From the cell containing the given text, extract its center point as [X, Y] coordinate. 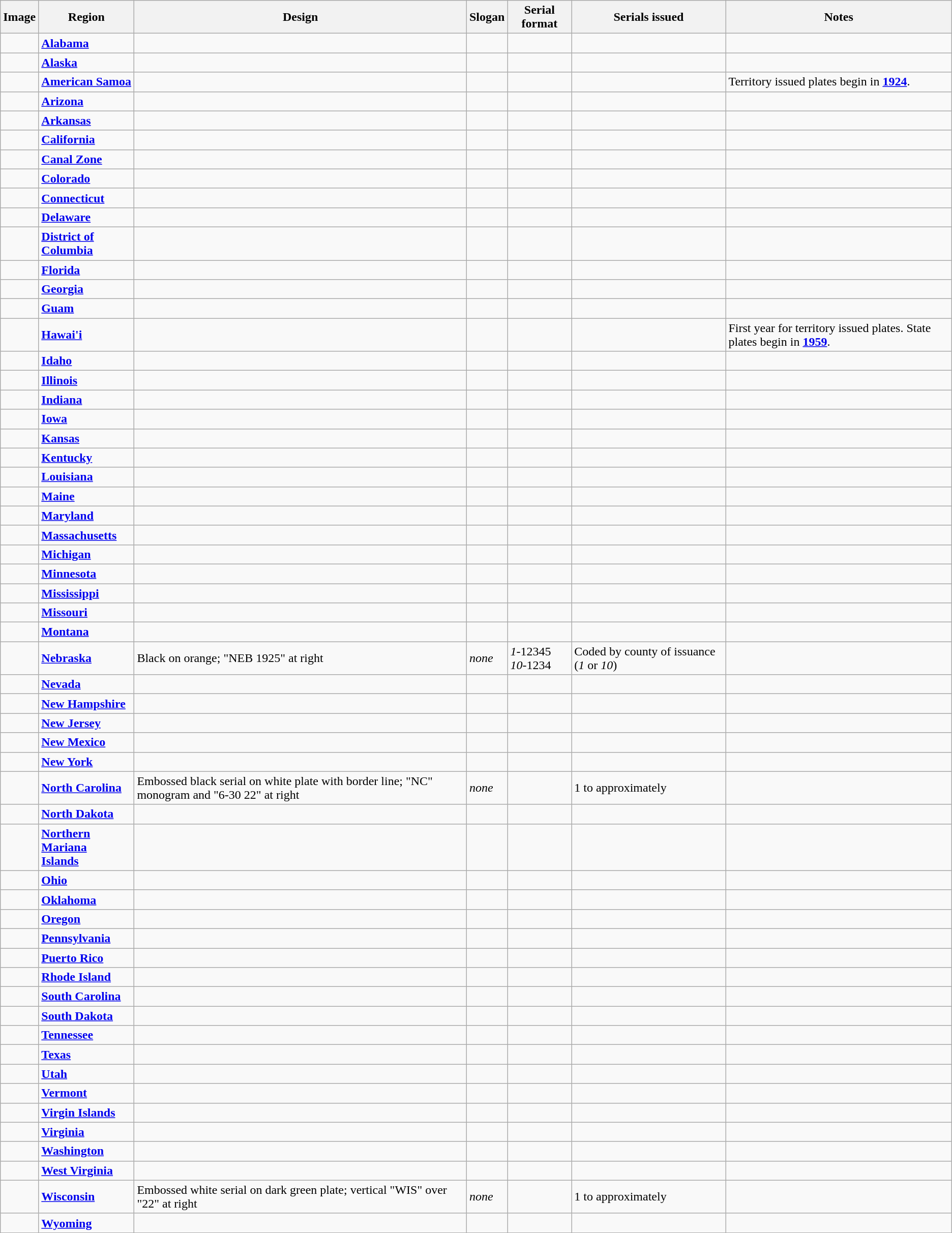
Connecticut [86, 198]
Tennessee [86, 1035]
New York [86, 762]
Iowa [86, 419]
Pennsylvania [86, 938]
Territory issued plates begin in 1924. [839, 82]
Indiana [86, 400]
Embossed black serial on white plate with border line; "NC" monogram and "6-30 22" at right [301, 788]
Vermont [86, 1093]
Montana [86, 632]
Washington [86, 1151]
Wisconsin [86, 1197]
Alabama [86, 43]
Serial format [540, 17]
Alaska [86, 63]
Wyoming [86, 1223]
Maine [86, 496]
Michigan [86, 554]
South Dakota [86, 1016]
Colorado [86, 178]
Nebraska [86, 658]
Missouri [86, 613]
California [86, 140]
South Carolina [86, 997]
Utah [86, 1074]
Region [86, 17]
Virginia [86, 1132]
Canal Zone [86, 159]
Kansas [86, 438]
Ohio [86, 880]
Oregon [86, 919]
Arkansas [86, 121]
Mississippi [86, 593]
Serials issued [649, 17]
Embossed white serial on dark green plate; vertical "WIS" over "22" at right [301, 1197]
Coded by county of issuance (1 or 10) [649, 658]
New Mexico [86, 742]
Puerto Rico [86, 957]
1-1234510-1234 [540, 658]
First year for territory issued plates. State plates begin in 1959. [839, 335]
Virgin Islands [86, 1112]
New Hampshire [86, 704]
Oklahoma [86, 899]
Louisiana [86, 477]
Florida [86, 270]
American Samoa [86, 82]
District ofColumbia [86, 243]
Rhode Island [86, 977]
Design [301, 17]
New Jersey [86, 723]
North Carolina [86, 788]
Massachusetts [86, 535]
Illinois [86, 380]
Maryland [86, 516]
Georgia [86, 289]
Image [19, 17]
Minnesota [86, 574]
Delaware [86, 217]
Arizona [86, 101]
Slogan [487, 17]
Notes [839, 17]
Black on orange; "NEB 1925" at right [301, 658]
West Virginia [86, 1170]
Kentucky [86, 458]
Nevada [86, 684]
Idaho [86, 361]
North Dakota [86, 814]
Northern Mariana Islands [86, 847]
Texas [86, 1055]
Guam [86, 309]
Hawai'i [86, 335]
